Locate the cell with the specified text and output its [x, y] center coordinate. 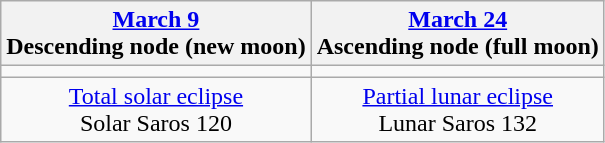
March 9Descending node (new moon) [156, 34]
March 24Ascending node (full moon) [458, 34]
Partial lunar eclipseLunar Saros 132 [458, 110]
Total solar eclipseSolar Saros 120 [156, 110]
